Pinpoint the cell where the given text exists, returning its (X, Y) midpoint coordinate. 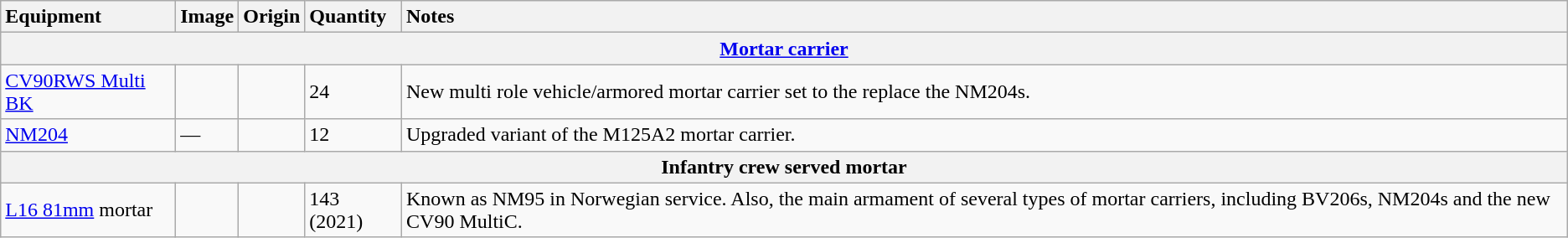
Quantity (353, 17)
— (208, 135)
Mortar carrier (784, 49)
Upgraded variant of the M125A2 mortar carrier. (985, 135)
New multi role vehicle/armored mortar carrier set to the replace the NM204s. (985, 92)
Notes (985, 17)
12 (353, 135)
Image (208, 17)
L16 81mm mortar (89, 210)
Equipment (89, 17)
Known as NM95 in Norwegian service. Also, the main armament of several types of mortar carriers, including BV206s, NM204s and the new CV90 MultiC. (985, 210)
24 (353, 92)
CV90RWS Multi BK (89, 92)
143 (2021) (353, 210)
Infantry crew served mortar (784, 167)
NM204 (89, 135)
Origin (271, 17)
